From the cell containing the given text, extract its center point as (x, y) coordinate. 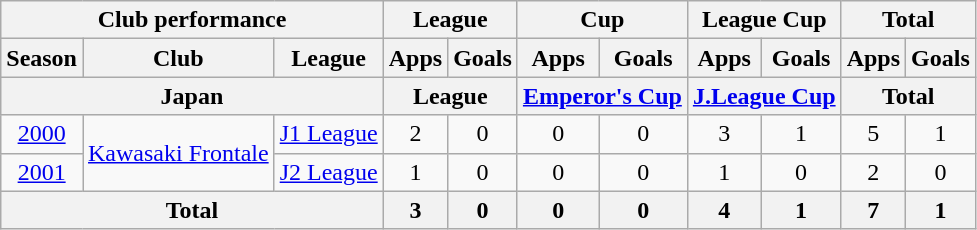
J1 League (328, 134)
4 (724, 210)
2001 (42, 172)
J.League Cup (764, 96)
Club (178, 58)
Cup (602, 20)
J2 League (328, 172)
Season (42, 58)
Emperor's Cup (602, 96)
5 (873, 134)
Japan (192, 96)
2000 (42, 134)
7 (873, 210)
League Cup (764, 20)
Club performance (192, 20)
Kawasaki Frontale (178, 153)
